From the cell containing the given text, extract its center point as [x, y] coordinate. 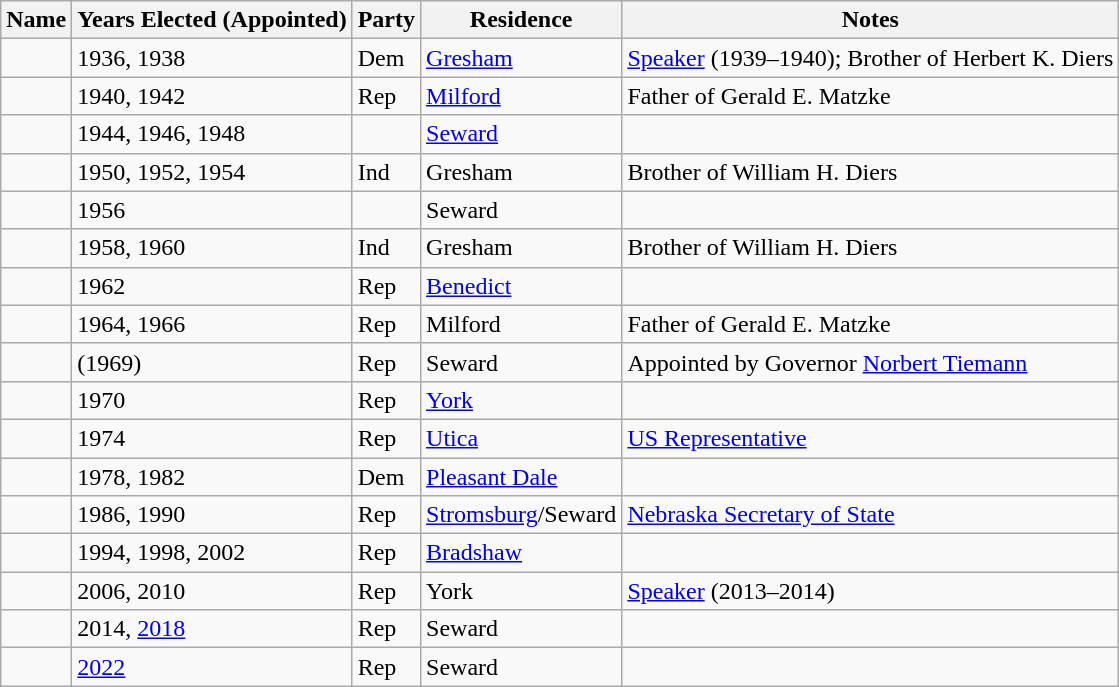
1944, 1946, 1948 [212, 134]
Benedict [522, 286]
Speaker (2013–2014) [870, 591]
Stromsburg/Seward [522, 515]
1964, 1966 [212, 324]
1994, 1998, 2002 [212, 553]
1958, 1960 [212, 248]
1986, 1990 [212, 515]
1950, 1952, 1954 [212, 172]
1974 [212, 438]
2014, 2018 [212, 629]
US Representative [870, 438]
Appointed by Governor Norbert Tiemann [870, 362]
Party [386, 20]
1970 [212, 400]
1940, 1942 [212, 96]
Notes [870, 20]
1956 [212, 210]
Bradshaw [522, 553]
1936, 1938 [212, 58]
Nebraska Secretary of State [870, 515]
2006, 2010 [212, 591]
Pleasant Dale [522, 477]
Residence [522, 20]
(1969) [212, 362]
Speaker (1939–1940); Brother of Herbert K. Diers [870, 58]
2022 [212, 667]
1978, 1982 [212, 477]
Years Elected (Appointed) [212, 20]
Name [36, 20]
Utica [522, 438]
1962 [212, 286]
